Provide the [X, Y] coordinate of the cell's center where the given text is located.  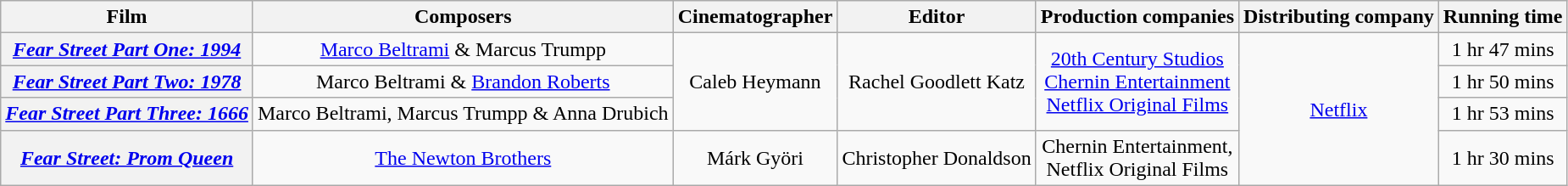
Film [127, 17]
1 hr 47 mins [1503, 49]
Fear Street: Prom Queen [127, 158]
Marco Beltrami & Marcus Trumpp [463, 49]
1 hr 53 mins [1503, 114]
Márk Györi [755, 158]
Production companies [1137, 17]
Caleb Heymann [755, 82]
Cinematographer [755, 17]
1 hr 30 mins [1503, 158]
Rachel Goodlett Katz [937, 82]
Fear Street Part Three: 1666 [127, 114]
Running time [1503, 17]
Distributing company [1339, 17]
Netflix [1339, 109]
Fear Street Part Two: 1978 [127, 82]
Marco Beltrami, Marcus Trumpp & Anna Drubich [463, 114]
20th Century StudiosChernin EntertainmentNetflix Original Films [1137, 82]
1 hr 50 mins [1503, 82]
Chernin Entertainment, Netflix Original Films [1137, 158]
Marco Beltrami & Brandon Roberts [463, 82]
Fear Street Part One: 1994 [127, 49]
The Newton Brothers [463, 158]
Editor [937, 17]
Christopher Donaldson [937, 158]
Composers [463, 17]
